Pinpoint the cell where the given text exists, returning its (x, y) midpoint coordinate. 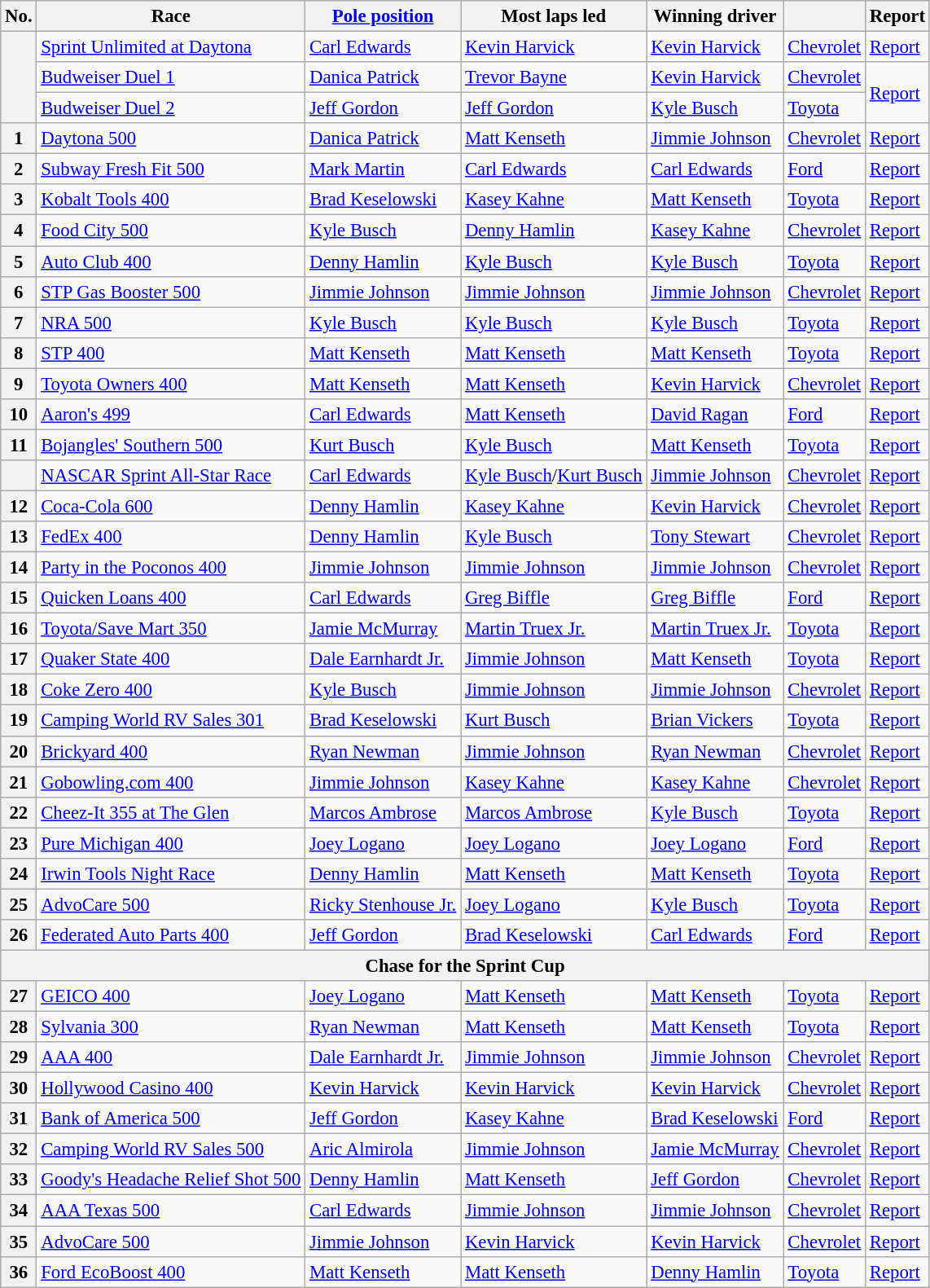
Race (171, 16)
6 (19, 292)
Irwin Tools Night Race (171, 874)
Pure Michigan 400 (171, 843)
28 (19, 1027)
Goody's Headache Relief Shot 500 (171, 1180)
Chase for the Sprint Cup (466, 965)
7 (19, 323)
Budweiser Duel 2 (171, 108)
Coke Zero 400 (171, 690)
36 (19, 1272)
Hollywood Casino 400 (171, 1088)
Federated Auto Parts 400 (171, 935)
Camping World RV Sales 500 (171, 1150)
25 (19, 904)
Cheez-It 355 at The Glen (171, 812)
Sylvania 300 (171, 1027)
Winning driver (715, 16)
Camping World RV Sales 301 (171, 721)
10 (19, 415)
22 (19, 812)
Coca-Cola 600 (171, 506)
21 (19, 782)
19 (19, 721)
David Ragan (715, 415)
32 (19, 1150)
NASCAR Sprint All-Star Race (171, 476)
Trevor Bayne (554, 77)
Brickyard 400 (171, 751)
Toyota/Save Mart 350 (171, 629)
1 (19, 138)
35 (19, 1242)
Bank of America 500 (171, 1119)
Sprint Unlimited at Daytona (171, 47)
2 (19, 169)
NRA 500 (171, 323)
Kyle Busch/Kurt Busch (554, 476)
Quicken Loans 400 (171, 598)
Pole position (383, 16)
11 (19, 445)
Bojangles' Southern 500 (171, 445)
23 (19, 843)
14 (19, 568)
Ricky Stenhouse Jr. (383, 904)
Quaker State 400 (171, 659)
27 (19, 996)
Toyota Owners 400 (171, 384)
3 (19, 200)
16 (19, 629)
Tony Stewart (715, 537)
8 (19, 353)
Daytona 500 (171, 138)
33 (19, 1180)
Mark Martin (383, 169)
13 (19, 537)
AAA 400 (171, 1057)
Subway Fresh Fit 500 (171, 169)
24 (19, 874)
Aric Almirola (383, 1150)
29 (19, 1057)
STP 400 (171, 353)
4 (19, 231)
STP Gas Booster 500 (171, 292)
Gobowling.com 400 (171, 782)
34 (19, 1211)
17 (19, 659)
Brian Vickers (715, 721)
Auto Club 400 (171, 262)
9 (19, 384)
Budweiser Duel 1 (171, 77)
Food City 500 (171, 231)
Kobalt Tools 400 (171, 200)
26 (19, 935)
GEICO 400 (171, 996)
31 (19, 1119)
Ford EcoBoost 400 (171, 1272)
5 (19, 262)
Aaron's 499 (171, 415)
18 (19, 690)
Most laps led (554, 16)
15 (19, 598)
FedEx 400 (171, 537)
12 (19, 506)
AAA Texas 500 (171, 1211)
20 (19, 751)
30 (19, 1088)
Party in the Poconos 400 (171, 568)
No. (19, 16)
